Locate the cell with the specified text and output its (X, Y) center coordinate. 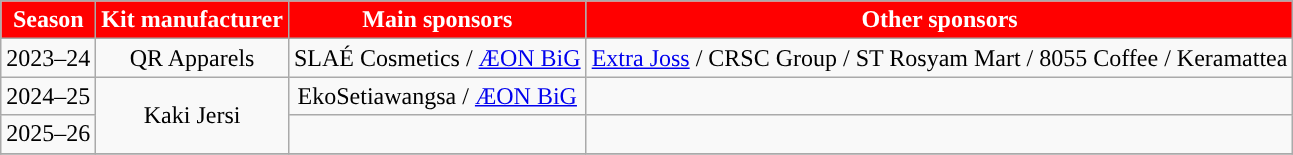
Kaki Jersi (192, 115)
SLAÉ Cosmetics / ÆON BiG (437, 58)
Kit manufacturer (192, 20)
Other sponsors (940, 20)
2023–24 (48, 58)
Main sponsors (437, 20)
2024–25 (48, 96)
Extra Joss / CRSC Group / ST Rosyam Mart / 8055 Coffee / Keramattea (940, 58)
Season (48, 20)
QR Apparels (192, 58)
EkoSetiawangsa / ÆON BiG (437, 96)
2025–26 (48, 134)
